Return the [X, Y] coordinate for the center point of the cell that contains the specified text.  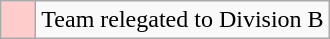
Team relegated to Division B [182, 20]
